Find where the given text appears and provide that cell's center as (X, Y) coordinate. 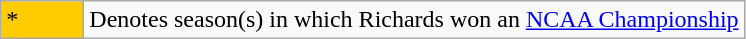
Denotes season(s) in which Richards won an NCAA Championship (414, 20)
* (42, 20)
